Provide the (X, Y) coordinate of the cell's center where the given text is located.  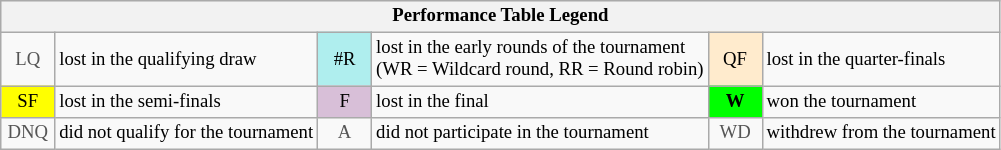
Performance Table Legend (500, 16)
F (345, 102)
withdrew from the tournament (881, 134)
QF (735, 60)
did not participate in the tournament (540, 134)
WD (735, 134)
did not qualify for the tournament (186, 134)
SF (28, 102)
won the tournament (881, 102)
#R (345, 60)
LQ (28, 60)
lost in the quarter-finals (881, 60)
lost in the semi-finals (186, 102)
lost in the qualifying draw (186, 60)
lost in the final (540, 102)
DNQ (28, 134)
W (735, 102)
A (345, 134)
lost in the early rounds of the tournament(WR = Wildcard round, RR = Round robin) (540, 60)
